Capture the cell that displays the provided text and extract its (x, y) central coordinate. 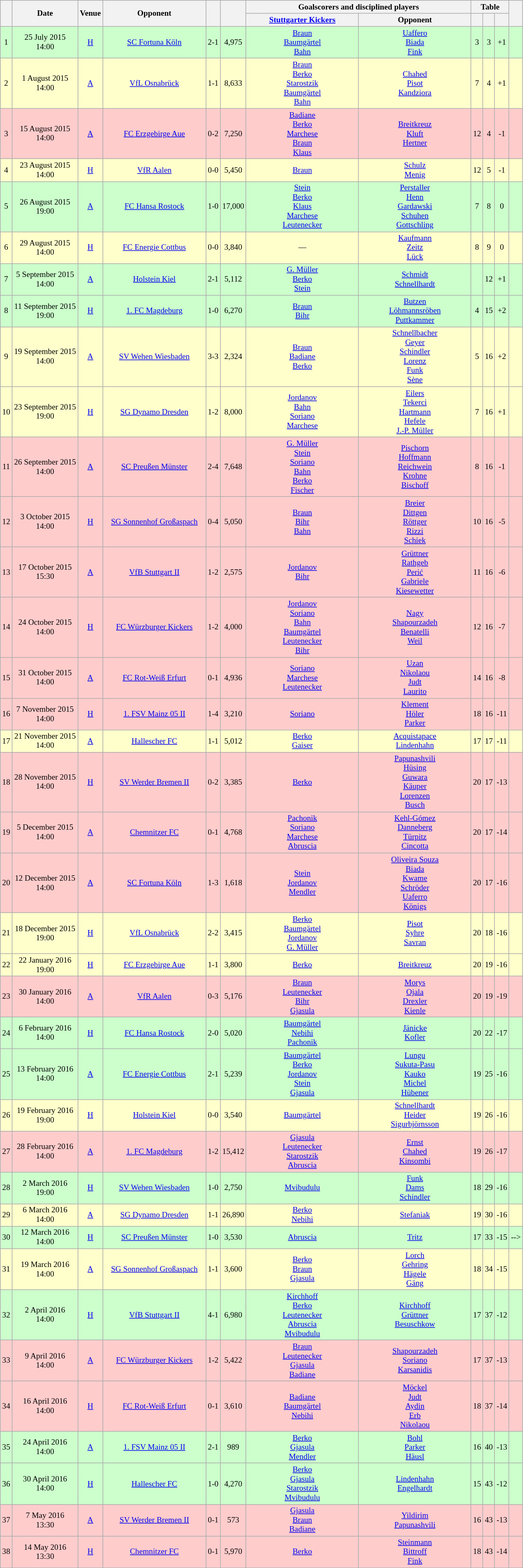
28 (6, 1188)
0-3 (213, 996)
22 January 201619:00 (45, 965)
Badiane Baumgärtel Nebihi (303, 1406)
3,385 (233, 782)
3,800 (233, 965)
— (303, 248)
4-1 (213, 1315)
-19 (502, 996)
3,210 (233, 714)
2 (6, 83)
4,270 (233, 1484)
--> (516, 1237)
Jänicke Kofler (415, 1033)
1 August 201514:00 (45, 83)
Berko Baumgärtel JordanovG. Müller (303, 933)
Pachonik Soriano Marchese Abruscia (303, 832)
6,270 (233, 311)
Table (490, 7)
Braun Bihr (303, 311)
Kehl-Gómez Danneberg Türpitz Cincotta (415, 832)
36 (6, 1484)
5 December 201514:00 (45, 832)
19 February 201619:00 (45, 1115)
573 (233, 1520)
Berko Braun Gjasula (303, 1269)
5,012 (233, 741)
Nagy Shapourzadeh Benatelli Weil (415, 627)
6,980 (233, 1315)
3,530 (233, 1237)
3,840 (233, 248)
Pisot Syhre Savran (415, 933)
26,890 (233, 1215)
3,600 (233, 1269)
35 (6, 1448)
Berko Gjasula Starostzik Mvibudulu (303, 1484)
6 (6, 248)
-5 (502, 522)
21 (6, 933)
Morys Ojala Drexler Kienle (415, 996)
6 March 201614:00 (45, 1215)
G. Müller Stein Soriano Bahn Berko Fischer (303, 467)
8,633 (233, 83)
Funk Dams Schindler (415, 1188)
5,450 (233, 170)
16 April 201614:00 (45, 1406)
Jordanov Soriano Bahn Baumgärtel Leutenecker Bihr (303, 627)
1-3 (213, 883)
24 (6, 1033)
32 (6, 1315)
4,000 (233, 627)
8,000 (233, 412)
2,324 (233, 356)
Butzen Löhmannsröben Puttkammer (415, 311)
Berko Gaiser (303, 741)
Oliveira Souza Biada Kwame Schröder Uaferro Königs (415, 883)
13 (6, 572)
4,768 (233, 832)
-7 (502, 627)
Braun Badiane Berko (303, 356)
Baumgärtel Nebihi Pachonik (303, 1033)
989 (233, 1448)
Badiane Berko Marchese Braun Klaus (303, 134)
3-3 (213, 356)
-8 (502, 677)
Pischorn Hoffmann Reichwein Krohne Bischoff (415, 467)
Ernst Chahed Kinsombi (415, 1151)
Grüttner Rathgeb Perić Gabriele Kiesewetter (415, 572)
Braun Berko Starostzik Baumgärtel Bahn (303, 83)
Lindenhahn Engelhardt (415, 1484)
Soriano (303, 714)
5,020 (233, 1033)
Gjasula Leutenecker Starostzik Abruscia (303, 1151)
Braun Leutenecker Bihr Gjasula (303, 996)
18 December 201519:00 (45, 933)
Schnellhardt Heider Sigurbjörnsson (415, 1115)
5,050 (233, 522)
7,250 (233, 134)
4,975 (233, 42)
17,000 (233, 207)
31 October 201514:00 (45, 677)
Jordanov Bahn Soriano Marchese (303, 412)
Breitkreuz Kluft Hertner (415, 134)
2,750 (233, 1188)
2 April 201614:00 (45, 1315)
9 April 201614:00 (45, 1361)
24 April 201614:00 (45, 1448)
Bohl Parker Häusl (415, 1448)
Kirchhoff Berko Leutenecker Abruscia Mvibudulu (303, 1315)
4,936 (233, 677)
Mvibudulu (303, 1188)
Steinmann Bittroff Fink (415, 1552)
1-4 (213, 714)
-6 (502, 572)
11 September 201519:00 (45, 311)
1,618 (233, 883)
12 March 201614:00 (45, 1237)
26 September 201514:00 (45, 467)
21 November 201514:00 (45, 741)
24 October 201514:00 (45, 627)
3 October 201514:00 (45, 522)
38 (6, 1552)
3,610 (233, 1406)
Soriano Marchese Leutenecker (303, 677)
3,540 (233, 1115)
Breier Dittgen Röttger Rizzi Schiek (415, 522)
7 November 201514:00 (45, 714)
5,176 (233, 996)
Baumgärtel (303, 1115)
Goalscorers and disciplined players (359, 7)
Eilers Tekerci Hartmann Hefele J.-P. Müller (415, 412)
Möckel Judt Aydin Erb Nikolaou (415, 1406)
19 March 201614:00 (45, 1269)
13 February 201614:00 (45, 1074)
Shapourzadeh Soriano Karsanidis (415, 1361)
17 October 201515:30 (45, 572)
Baumgärtel Berko Jordanov Stein Gjasula (303, 1074)
2 March 201619:00 (45, 1188)
Papunashvili Hüsing Guwara Käuper Lorenzen Busch (415, 782)
Braun Leutenecker Gjasula Badiane (303, 1361)
27 (6, 1151)
26 August 201519:00 (45, 207)
Lungu Sukuta-Pasu Kauko Michel Hübener (415, 1074)
Perstaller Henn Gardawski Schuhen Gottschling (415, 207)
Chahed Pisot Kandziora (415, 83)
23 September 201519:00 (45, 412)
2-0 (213, 1033)
5,970 (233, 1552)
Jordanov Bihr (303, 572)
2,575 (233, 572)
6 February 201614:00 (45, 1033)
5,422 (233, 1361)
5 September 201514:00 (45, 279)
3,415 (233, 933)
15,412 (233, 1151)
Stein Berko Klaus Marchese Leutenecker (303, 207)
Acquistapace Lindenhahn (415, 741)
7 May 201613:30 (45, 1520)
7,648 (233, 467)
Tritz (415, 1237)
14 May 201613:30 (45, 1552)
Braun Bihr Bahn (303, 522)
Schnellbacher Geyer Schindler Lorenz Funk Sène (415, 356)
31 (6, 1269)
Schulz Menig (415, 170)
30 April 201614:00 (45, 1484)
G. Müller Berko Stein (303, 279)
Braun (303, 170)
Stefaniak (415, 1215)
40 (489, 1448)
5,239 (233, 1074)
2-4 (213, 467)
1 (6, 42)
Schmidt Schnellhardt (415, 279)
Berko Gjasula Mendler (303, 1448)
12 December 201514:00 (45, 883)
30 January 201614:00 (45, 996)
2-2 (213, 933)
28 February 201614:00 (45, 1151)
5,112 (233, 279)
Uaffero Biada Fink (415, 42)
23 August 201514:00 (45, 170)
Lorch Gehring Hägele Gäng (415, 1269)
Breitkreuz (415, 965)
Berko Nebihi (303, 1215)
Kirchhoff Grüttner Besuschkow (415, 1315)
Braun Baumgärtel Bahn (303, 42)
Stein Jordanov Mendler (303, 883)
Uzan Nikolaou Judt Laurito (415, 677)
19 September 201514:00 (45, 356)
Venue (90, 13)
23 (6, 996)
28 November 201514:00 (45, 782)
Date (45, 13)
Yildirim Papunashvili (415, 1520)
29 August 201514:00 (45, 248)
15 August 201514:00 (45, 134)
Gjasula Braun Badiane (303, 1520)
Stuttgarter Kickers (303, 20)
0-4 (213, 522)
25 July 201514:00 (45, 42)
Abruscia (303, 1237)
Klement Höler Parker (415, 714)
Kaufmann Zeitz Lück (415, 248)
